Return the (X, Y) coordinate for the center point of the cell that contains the specified text.  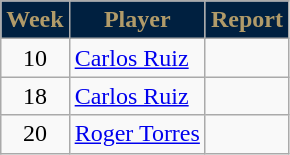
20 (35, 134)
Roger Torres (137, 134)
18 (35, 96)
Report (246, 20)
Player (137, 20)
Week (35, 20)
10 (35, 58)
